Determine the [x, y] coordinate at the center of the cell enclosing the given text.  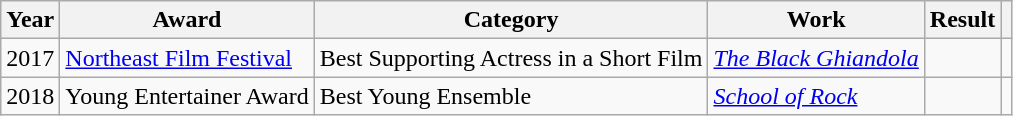
Best Supporting Actress in a Short Film [511, 58]
School of Rock [816, 96]
Result [962, 20]
Young Entertainer Award [187, 96]
2017 [30, 58]
Northeast Film Festival [187, 58]
Year [30, 20]
Work [816, 20]
2018 [30, 96]
Award [187, 20]
The Black Ghiandola [816, 58]
Best Young Ensemble [511, 96]
Category [511, 20]
